Locate the cell with the specified text and output its [X, Y] center coordinate. 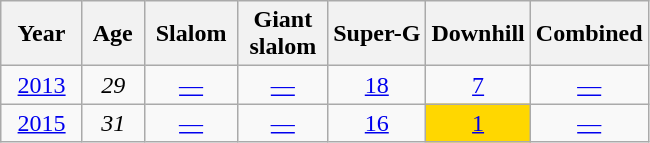
29 [113, 85]
31 [113, 123]
18 [377, 85]
1 [478, 123]
Super-G [377, 34]
Giant slalom [283, 34]
Downhill [478, 34]
16 [377, 123]
2015 [42, 123]
2013 [42, 85]
Age [113, 34]
Year [42, 34]
7 [478, 85]
Combined [589, 34]
Slalom [191, 34]
